For the text-containing cell, return its midpoint in [X, Y] coordinate format. 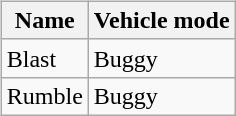
Vehicle mode [162, 20]
Blast [44, 58]
Rumble [44, 96]
Name [44, 20]
